Provide the (X, Y) coordinate of the cell's center where the given text is located.  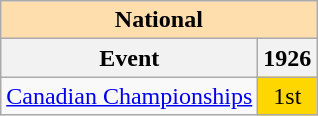
1st (288, 96)
Event (130, 58)
National (159, 20)
Canadian Championships (130, 96)
1926 (288, 58)
